Capture the cell that displays the provided text and extract its [X, Y] central coordinate. 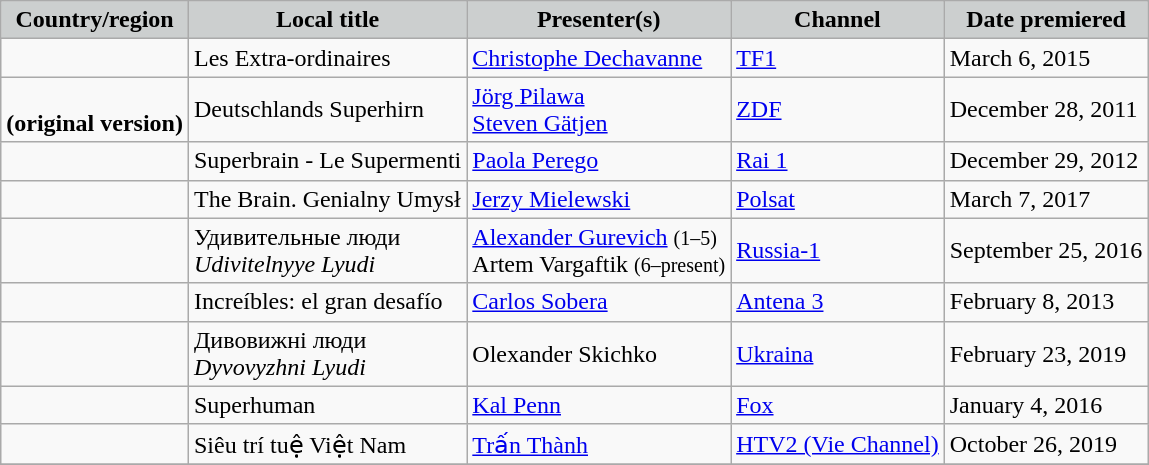
Дивовижні людиDyvovyzhni Lyudi [327, 354]
December 29, 2012 [1046, 161]
October 26, 2019 [1046, 444]
Trấn Thành [599, 444]
Antena 3 [838, 302]
Superbrain - Le Supermenti [327, 161]
Channel [838, 20]
Increíbles: el gran desafío [327, 302]
Les Extra-ordinaires [327, 58]
Date premiered [1046, 20]
Jerzy Mielewski [599, 199]
Deutschlands Superhirn [327, 110]
HTV2 (Vie Channel) [838, 444]
Polsat [838, 199]
Country/region [95, 20]
The Brain. Genialny Umysł [327, 199]
TF1 [838, 58]
Christophe Dechavanne [599, 58]
Удивительные людиUdivitelnyye Lyudi [327, 250]
ZDF [838, 110]
(original version) [95, 110]
Presenter(s) [599, 20]
January 4, 2016 [1046, 405]
Carlos Sobera [599, 302]
Paola Perego [599, 161]
Fox [838, 405]
March 6, 2015 [1046, 58]
Olexander Skichko [599, 354]
Ukraina [838, 354]
Kal Penn [599, 405]
Jörg Pilawa Steven Gätjen [599, 110]
Rai 1 [838, 161]
February 8, 2013 [1046, 302]
March 7, 2017 [1046, 199]
December 28, 2011 [1046, 110]
Superhuman [327, 405]
September 25, 2016 [1046, 250]
Local title [327, 20]
Alexander Gurevich (1–5)Artem Vargaftik (6–present) [599, 250]
Siêu trí tuệ Việt Nam [327, 444]
Russia-1 [838, 250]
February 23, 2019 [1046, 354]
